Extract the (x, y) coordinate from the center of the cell holding the provided text.  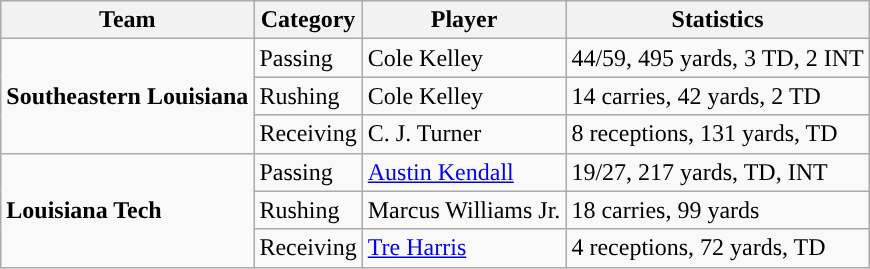
Austin Kendall (464, 172)
Tre Harris (464, 248)
4 receptions, 72 yards, TD (718, 248)
44/59, 495 yards, 3 TD, 2 INT (718, 58)
C. J. Turner (464, 134)
Player (464, 20)
8 receptions, 131 yards, TD (718, 134)
Team (128, 20)
Category (308, 20)
Louisiana Tech (128, 210)
Southeastern Louisiana (128, 96)
19/27, 217 yards, TD, INT (718, 172)
14 carries, 42 yards, 2 TD (718, 96)
Statistics (718, 20)
Marcus Williams Jr. (464, 210)
18 carries, 99 yards (718, 210)
